Output the (X, Y) coordinate of the center of the cell containing the given text.  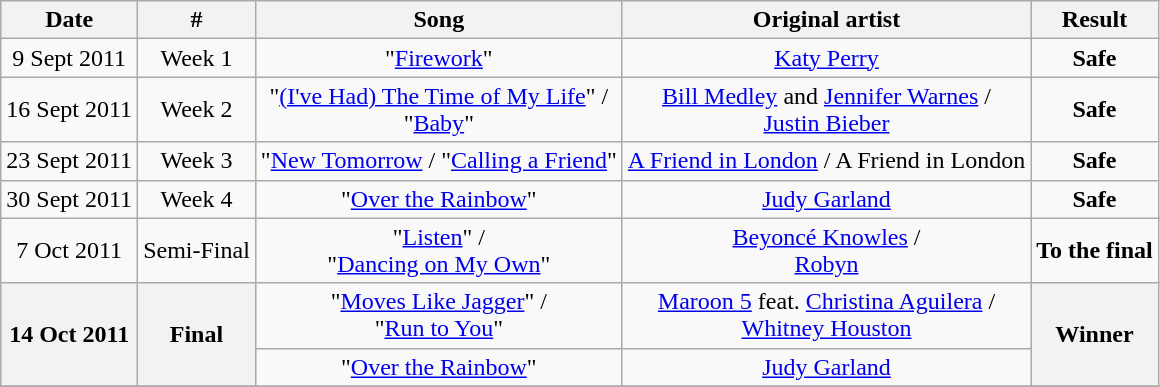
14 Oct 2011 (70, 334)
Week 3 (197, 161)
"New Tomorrow / "Calling a Friend" (438, 161)
Original artist (826, 20)
"(I've Had) The Time of My Life" / "Baby" (438, 110)
Maroon 5 feat. Christina Aguilera / Whitney Houston (826, 316)
9 Sept 2011 (70, 58)
Beyoncé Knowles / Robyn (826, 250)
To the final (1095, 250)
Semi-Final (197, 250)
Bill Medley and Jennifer Warnes / Justin Bieber (826, 110)
Week 2 (197, 110)
A Friend in London / A Friend in London (826, 161)
Final (197, 334)
"Listen" / "Dancing on My Own" (438, 250)
# (197, 20)
Date (70, 20)
Katy Perry (826, 58)
"Firework" (438, 58)
Winner (1095, 334)
7 Oct 2011 (70, 250)
30 Sept 2011 (70, 199)
"Moves Like Jagger" / "Run to You" (438, 316)
23 Sept 2011 (70, 161)
Result (1095, 20)
16 Sept 2011 (70, 110)
Song (438, 20)
Week 4 (197, 199)
Week 1 (197, 58)
